Pinpoint the cell where the given text exists, returning its (x, y) midpoint coordinate. 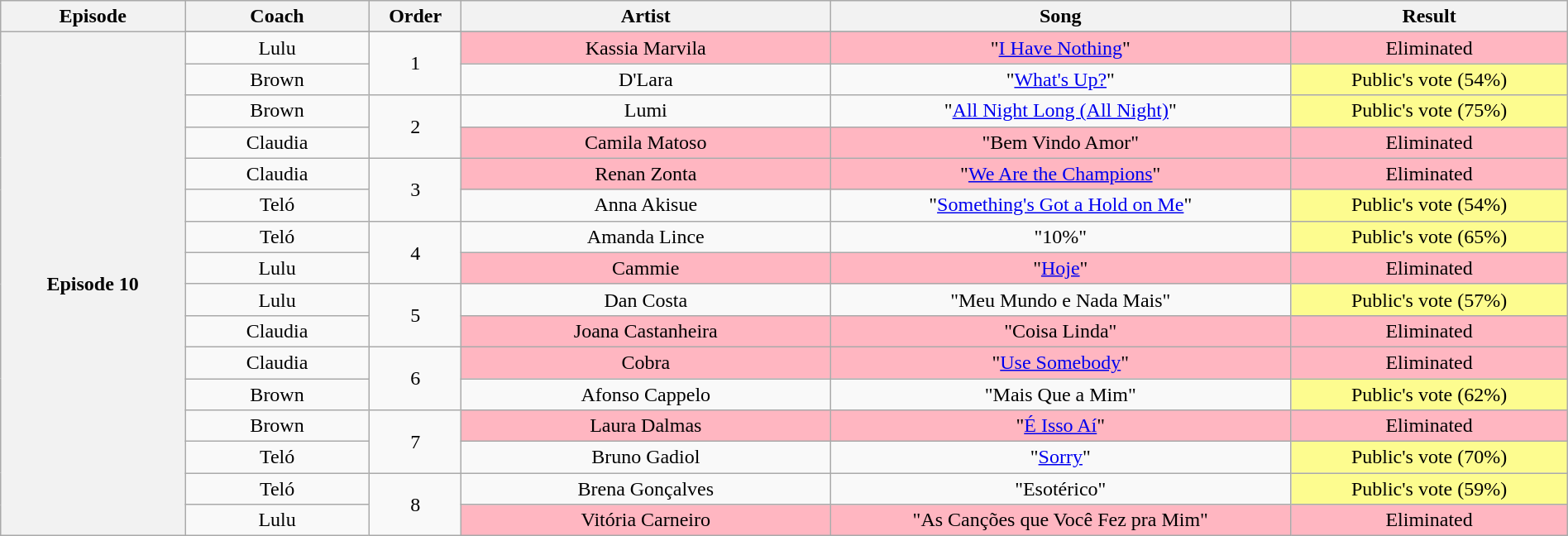
5 (415, 315)
Song (1060, 17)
"Meu Mundo e Nada Mais" (1060, 299)
Brena Gonçalves (646, 489)
"Mais Que a Mim" (1060, 395)
Episode 10 (93, 285)
Result (1429, 17)
Coach (278, 17)
"Something's Got a Hold on Me" (1060, 205)
Public's vote (75%) (1429, 111)
Renan Zonta (646, 174)
"What's Up?" (1060, 79)
8 (415, 505)
Public's vote (57%) (1429, 299)
Bruno Gadiol (646, 457)
Public's vote (70%) (1429, 457)
"All Night Long (All Night)" (1060, 111)
Public's vote (65%) (1429, 237)
"Sorry" (1060, 457)
Cobra (646, 362)
"10%" (1060, 237)
Amanda Lince (646, 237)
"Esotérico" (1060, 489)
7 (415, 442)
"Coisa Linda" (1060, 331)
Dan Costa (646, 299)
Lumi (646, 111)
"Use Somebody" (1060, 362)
Afonso Cappelo (646, 395)
Public's vote (59%) (1429, 489)
4 (415, 252)
Public's vote (62%) (1429, 395)
Anna Akisue (646, 205)
Order (415, 17)
3 (415, 189)
"As Canções que Você Fez pra Mim" (1060, 520)
D'Lara (646, 79)
"We Are the Champions" (1060, 174)
6 (415, 378)
"Hoje" (1060, 268)
Artist (646, 17)
Camila Matoso (646, 142)
Joana Castanheira (646, 331)
Episode (93, 17)
2 (415, 127)
"Bem Vindo Amor" (1060, 142)
Laura Dalmas (646, 426)
Cammie (646, 268)
1 (415, 64)
Kassia Marvila (646, 48)
Vitória Carneiro (646, 520)
"I Have Nothing" (1060, 48)
"É Isso Aí" (1060, 426)
